Detect which cell encompasses the target text, then output its (x, y) center coordinate. 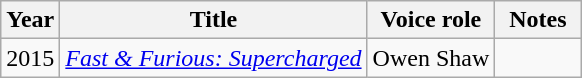
Fast & Furious: Supercharged (214, 58)
Year (30, 20)
Title (214, 20)
Voice role (431, 20)
Notes (538, 20)
Owen Shaw (431, 58)
2015 (30, 58)
